Pinpoint the cell where the given text exists, returning its (X, Y) midpoint coordinate. 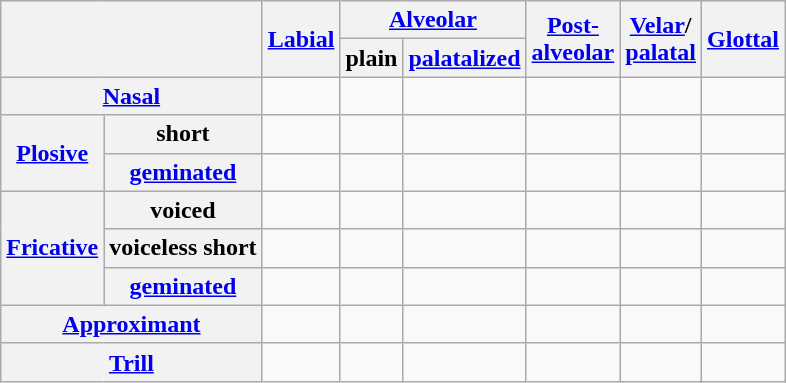
Nasal (132, 96)
Post-alveolar (573, 39)
Labial (301, 39)
Velar/palatal (661, 39)
plain (372, 58)
Alveolar (433, 20)
Fricative (52, 248)
voiceless short (183, 248)
Glottal (744, 39)
short (183, 134)
Trill (132, 362)
voiced (183, 210)
Approximant (132, 324)
palatalized (464, 58)
Plosive (52, 153)
